Capture the cell that displays the provided text and extract its (X, Y) central coordinate. 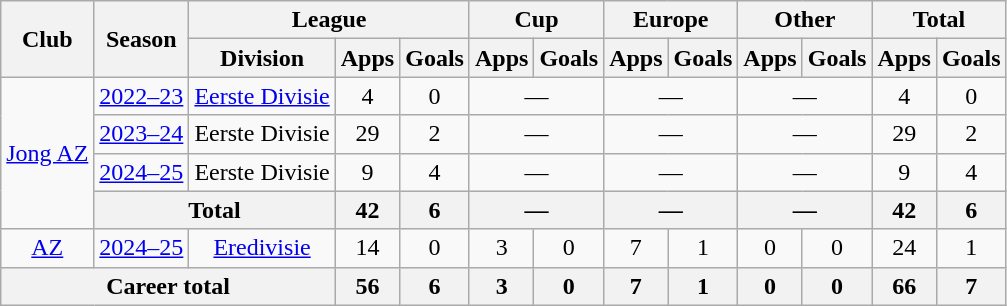
Jong AZ (48, 153)
Europe (671, 20)
Club (48, 39)
Other (805, 20)
Cup (536, 20)
66 (904, 286)
Division (262, 58)
Season (142, 39)
Eredivisie (262, 248)
Career total (168, 286)
24 (904, 248)
League (330, 20)
14 (367, 248)
56 (367, 286)
AZ (48, 248)
2022–23 (142, 96)
2023–24 (142, 134)
